For the text-containing cell, return its midpoint in [x, y] coordinate format. 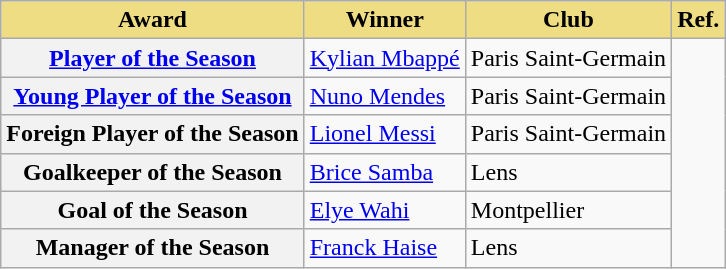
Club [568, 20]
Manager of the Season [152, 248]
Goal of the Season [152, 210]
Foreign Player of the Season [152, 134]
Montpellier [568, 210]
Award [152, 20]
Nuno Mendes [384, 96]
Franck Haise [384, 248]
Winner [384, 20]
Kylian Mbappé [384, 58]
Ref. [698, 20]
Young Player of the Season [152, 96]
Lionel Messi [384, 134]
Brice Samba [384, 172]
Player of the Season [152, 58]
Goalkeeper of the Season [152, 172]
Elye Wahi [384, 210]
